Search for the cell housing the specified text and yield its [x, y] center coordinate. 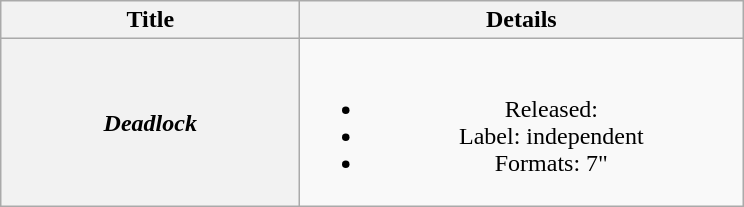
Title [150, 20]
Released: Label: independentFormats: 7" [522, 122]
Deadlock [150, 122]
Details [522, 20]
